Scan for the cell matching the given text and deliver its (X, Y) coordinate at center. 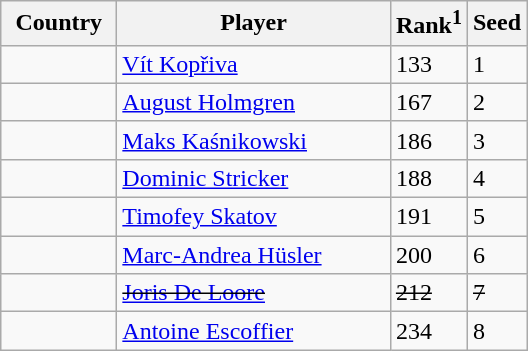
Player (254, 24)
Timofey Skatov (254, 217)
Antoine Escoffier (254, 331)
Seed (496, 24)
4 (496, 178)
191 (428, 217)
188 (428, 178)
Rank1 (428, 24)
Marc-Andrea Hüsler (254, 255)
167 (428, 102)
Vít Kopřiva (254, 64)
Dominic Stricker (254, 178)
August Holmgren (254, 102)
5 (496, 217)
3 (496, 140)
7 (496, 293)
1 (496, 64)
6 (496, 255)
212 (428, 293)
2 (496, 102)
Maks Kaśnikowski (254, 140)
200 (428, 255)
186 (428, 140)
Joris De Loore (254, 293)
234 (428, 331)
133 (428, 64)
8 (496, 331)
Country (59, 24)
